Capture the cell that displays the provided text and extract its [x, y] central coordinate. 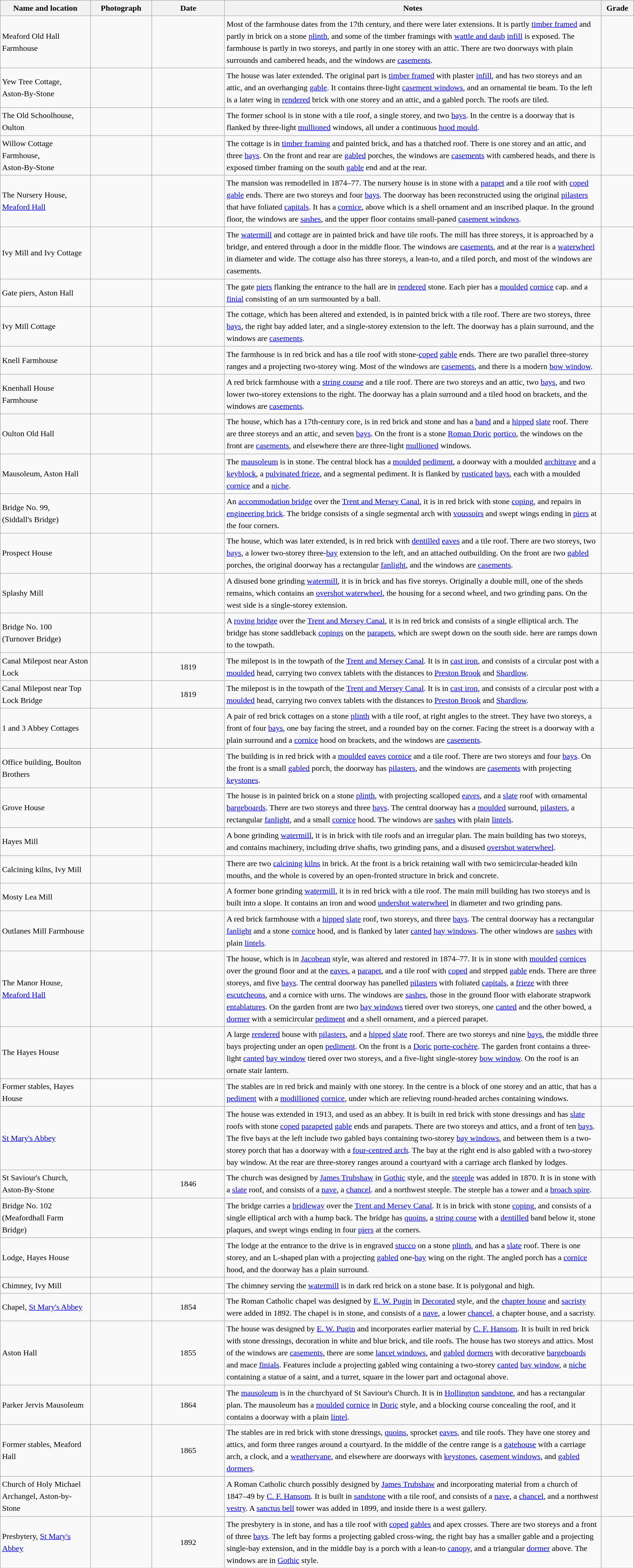
The Manor House,Meaford Hall [45, 989]
Bridge No. 99,(Siddall's Bridge) [45, 513]
Photograph [121, 8]
Meaford Old Hall Farmhouse [45, 42]
Knenhall House Farmhouse [45, 394]
Knell Farmhouse [45, 360]
Canal Milepost near Top Lock Bridge [45, 695]
The Nursery House,Meaford Hall [45, 201]
Aston Hall [45, 1353]
The chimney serving the watermill is in dark red brick on a stone base. It is polygonal and high. [413, 1286]
1 and 3 Abbey Cottages [45, 728]
Presbytery, St Mary's Abbey [45, 1542]
Outlanes Mill Farmhouse [45, 931]
Hayes Mill [45, 842]
Church of Holy Michael Archangel, Aston-by-Stone [45, 1496]
1854 [188, 1307]
St Saviour's Church,Aston-By-Stone [45, 1184]
Gate piers, Aston Hall [45, 293]
1846 [188, 1184]
Canal Milepost near Aston Lock [45, 667]
Calcining kilns, Ivy Mill [45, 869]
Mosty Lea Mill [45, 897]
Former stables, Hayes House [45, 1092]
Ivy Mill and Ivy Cottage [45, 253]
Office building, Boulton Brothers [45, 768]
Parker Jervis Mausoleum [45, 1405]
Former stables, Meaford Hall [45, 1451]
Bridge No. 100(Turnover Bridge) [45, 633]
Bridge No. 102(Meafordhall Farm Bridge) [45, 1218]
Date [188, 8]
Name and location [45, 8]
1865 [188, 1451]
Willow Cottage Farmhouse,Aston-By-Stone [45, 155]
Notes [413, 8]
Oulton Old Hall [45, 434]
Yew Tree Cottage,Aston-By-Stone [45, 88]
1892 [188, 1542]
The Old Schoolhouse, Oulton [45, 122]
The Hayes House [45, 1052]
1855 [188, 1353]
Prospect House [45, 554]
Ivy Mill Cottage [45, 326]
1864 [188, 1405]
Chimney, Ivy Mill [45, 1286]
Lodge, Hayes House [45, 1257]
Chapel, St Mary's Abbey [45, 1307]
Splashy Mill [45, 593]
St Mary's Abbey [45, 1138]
Grove House [45, 808]
Grade [617, 8]
Mausoleum, Aston Hall [45, 474]
